Pinpoint the cell where the given text exists, returning its [x, y] midpoint coordinate. 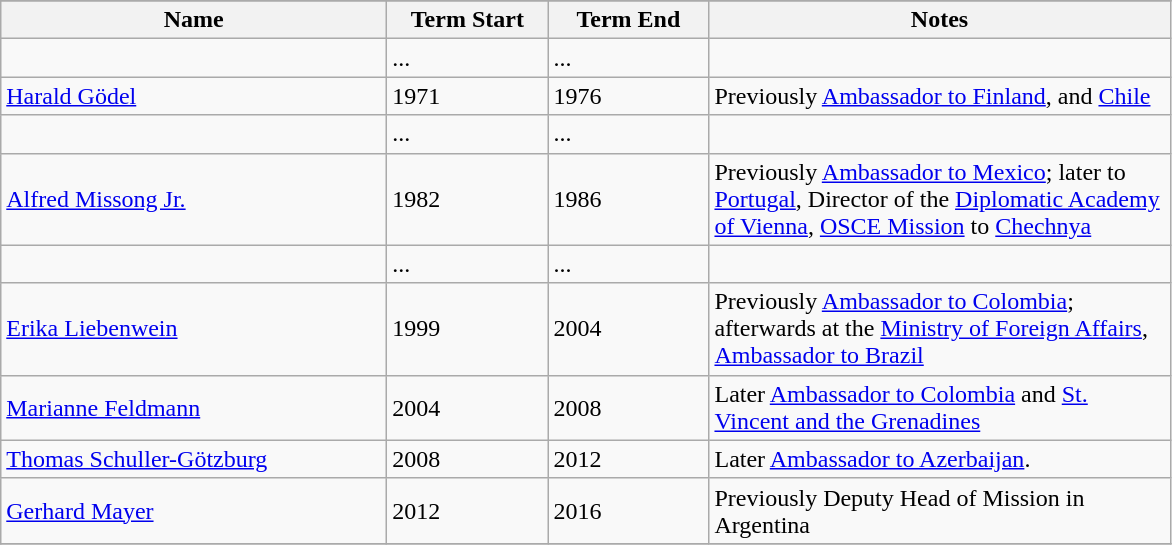
Later Ambassador to Colombia and St. Vincent and the Grenadines [940, 408]
1986 [628, 199]
1971 [468, 96]
1999 [468, 329]
Term Start [468, 20]
Previously Ambassador to Finland, and Chile [940, 96]
Notes [940, 20]
1976 [628, 96]
1982 [468, 199]
Gerhard Mayer [194, 510]
Harald Gödel [194, 96]
Term End [628, 20]
Erika Liebenwein [194, 329]
Previously Deputy Head of Mission in Argentina [940, 510]
Marianne Feldmann [194, 408]
Previously Ambassador to Colombia; afterwards at the Ministry of Foreign Affairs, Ambassador to Brazil [940, 329]
2016 [628, 510]
Alfred Missong Jr. [194, 199]
Later Ambassador to Azerbaijan. [940, 459]
Name [194, 20]
Previously Ambassador to Mexico; later to Portugal, Director of the Diplomatic Academy of Vienna, OSCE Mission to Chechnya [940, 199]
Thomas Schuller-Götzburg [194, 459]
